Find where the given text appears and provide that cell's center as [x, y] coordinate. 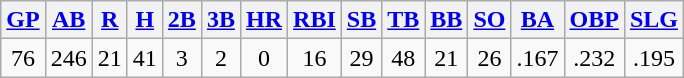
26 [490, 58]
TB [404, 20]
BB [446, 20]
246 [68, 58]
41 [144, 58]
H [144, 20]
GP [23, 20]
48 [404, 58]
.195 [654, 58]
3B [220, 20]
.167 [538, 58]
R [110, 20]
.232 [594, 58]
RBI [315, 20]
3 [182, 58]
2B [182, 20]
0 [264, 58]
29 [361, 58]
SO [490, 20]
SLG [654, 20]
2 [220, 58]
HR [264, 20]
76 [23, 58]
AB [68, 20]
OBP [594, 20]
16 [315, 58]
BA [538, 20]
SB [361, 20]
